Output the (x, y) coordinate of the center of the cell containing the given text.  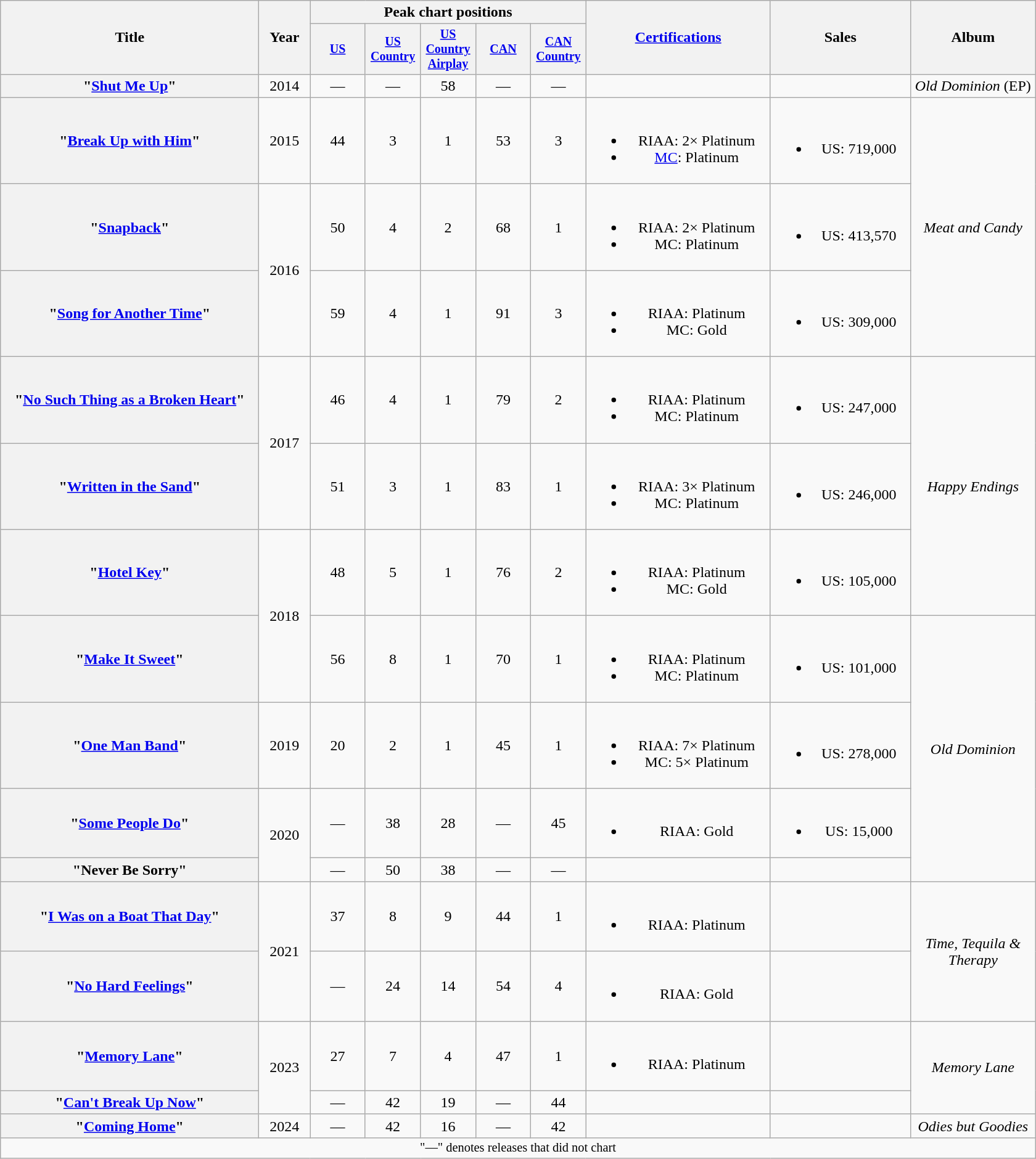
"Some People Do" (129, 824)
"Song for Another Time" (129, 313)
Year (285, 38)
"Shut Me Up" (129, 86)
CAN (503, 49)
US: 101,000 (840, 659)
2021 (285, 951)
US: 246,000 (840, 486)
"Memory Lane" (129, 1055)
59 (338, 313)
"I Was on a Boat That Day" (129, 916)
US: 15,000 (840, 824)
54 (503, 986)
5 (392, 573)
20 (338, 745)
US: 278,000 (840, 745)
Happy Endings (973, 486)
US: 247,000 (840, 400)
Old Dominion (EP) (973, 86)
US: 413,570 (840, 227)
RIAA: 3× PlatinumMC: Platinum (678, 486)
US: 719,000 (840, 141)
47 (503, 1055)
27 (338, 1055)
53 (503, 141)
2018 (285, 616)
68 (503, 227)
US: 105,000 (840, 573)
"No Hard Feelings" (129, 986)
Certifications (678, 38)
"No Such Thing as a Broken Heart" (129, 400)
56 (338, 659)
58 (448, 86)
2014 (285, 86)
24 (392, 986)
CAN Country (559, 49)
16 (448, 1126)
7 (392, 1055)
70 (503, 659)
2017 (285, 443)
37 (338, 916)
"Break Up with Him" (129, 141)
US Country (392, 49)
"Written in the Sand" (129, 486)
"Never Be Sorry" (129, 870)
"One Man Band" (129, 745)
2019 (285, 745)
79 (503, 400)
Odies but Goodies (973, 1126)
US Country Airplay (448, 49)
83 (503, 486)
Memory Lane (973, 1068)
RIAA: 7× PlatinumMC: 5× Platinum (678, 745)
76 (503, 573)
48 (338, 573)
"Snapback" (129, 227)
91 (503, 313)
Sales (840, 38)
51 (338, 486)
2020 (285, 835)
46 (338, 400)
"Hotel Key" (129, 573)
2024 (285, 1126)
"Coming Home" (129, 1126)
Peak chart positions (448, 12)
28 (448, 824)
Old Dominion (973, 748)
Title (129, 38)
US (338, 49)
19 (448, 1102)
2016 (285, 270)
14 (448, 986)
US: 309,000 (840, 313)
Album (973, 38)
"Can't Break Up Now" (129, 1102)
"Make It Sweet" (129, 659)
2015 (285, 141)
Time, Tequila & Therapy (973, 951)
9 (448, 916)
2023 (285, 1068)
"—" denotes releases that did not chart (518, 1148)
Meat and Candy (973, 227)
